Pinpoint the cell where the given text exists, returning its (x, y) midpoint coordinate. 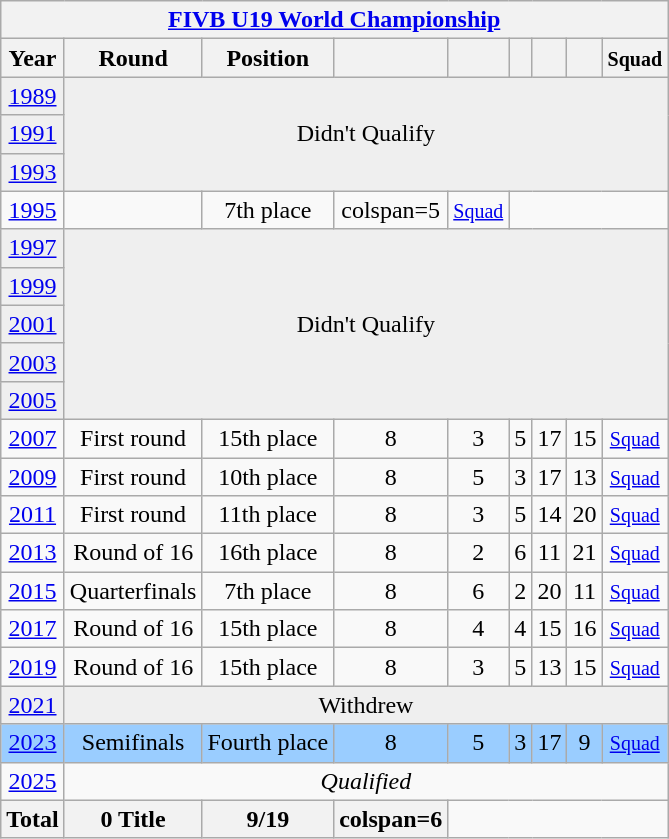
2017 (33, 629)
2013 (33, 553)
colspan=6 (391, 819)
16th place (268, 553)
Round (133, 58)
Quarterfinals (133, 591)
Fourth place (268, 743)
1995 (33, 210)
2001 (33, 324)
2021 (33, 705)
2015 (33, 591)
colspan=5 (391, 210)
Total (33, 819)
0 Title (133, 819)
2025 (33, 781)
14 (550, 515)
16 (584, 629)
Qualified (366, 781)
Year (33, 58)
Semifinals (133, 743)
2003 (33, 362)
1997 (33, 248)
1991 (33, 134)
FIVB U19 World Championship (334, 20)
1999 (33, 286)
2009 (33, 477)
10th place (268, 477)
2023 (33, 743)
1989 (33, 96)
2019 (33, 667)
Position (268, 58)
Withdrew (366, 705)
9/19 (268, 819)
21 (584, 553)
11th place (268, 515)
1993 (33, 172)
2007 (33, 438)
2005 (33, 400)
9 (584, 743)
2011 (33, 515)
